Search for the cell housing the specified text and yield its (X, Y) center coordinate. 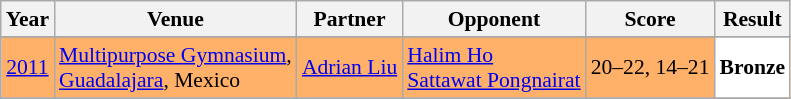
Year (28, 19)
Adrian Liu (350, 68)
2011 (28, 68)
Score (650, 19)
Partner (350, 19)
Bronze (753, 68)
Multipurpose Gymnasium, Guadalajara, Mexico (176, 68)
20–22, 14–21 (650, 68)
Halim Ho Sattawat Pongnairat (494, 68)
Result (753, 19)
Opponent (494, 19)
Venue (176, 19)
